Detect which cell encompasses the target text, then output its (x, y) center coordinate. 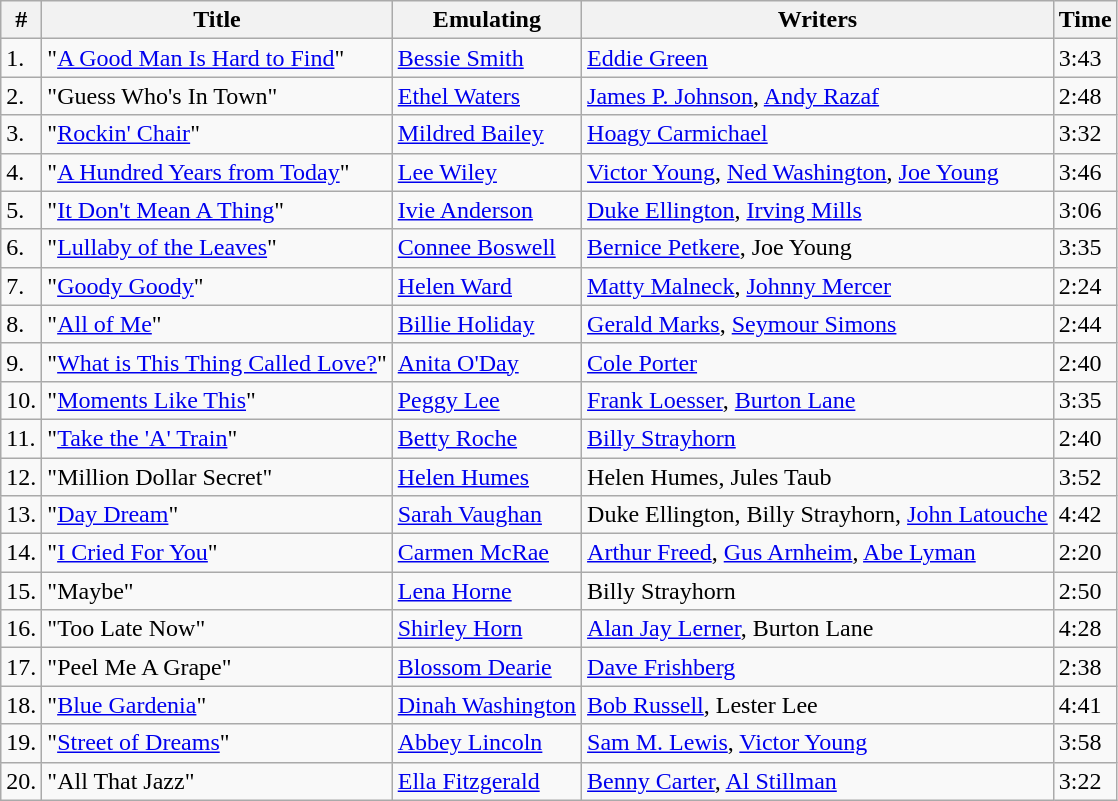
2:48 (1085, 96)
"Goody Goody" (217, 286)
Ethel Waters (486, 96)
Gerald Marks, Seymour Simons (818, 324)
3:43 (1085, 58)
10. (22, 400)
6. (22, 248)
Connee Boswell (486, 248)
Shirley Horn (486, 629)
7. (22, 286)
12. (22, 477)
Cole Porter (818, 362)
Helen Ward (486, 286)
"Too Late Now" (217, 629)
3:58 (1085, 743)
"All That Jazz" (217, 781)
Writers (818, 20)
"I Cried For You" (217, 553)
"Lullaby of the Leaves" (217, 248)
Time (1085, 20)
18. (22, 705)
Sam M. Lewis, Victor Young (818, 743)
Ivie Anderson (486, 210)
"Take the 'A' Train" (217, 438)
"Rockin' Chair" (217, 134)
11. (22, 438)
3:32 (1085, 134)
17. (22, 667)
2:20 (1085, 553)
16. (22, 629)
Title (217, 20)
3:46 (1085, 172)
"Maybe" (217, 591)
Alan Jay Lerner, Burton Lane (818, 629)
Duke Ellington, Irving Mills (818, 210)
Bessie Smith (486, 58)
2:44 (1085, 324)
3:06 (1085, 210)
Helen Humes (486, 477)
2:50 (1085, 591)
Betty Roche (486, 438)
"Day Dream" (217, 515)
"Blue Gardenia" (217, 705)
1. (22, 58)
4:41 (1085, 705)
"Moments Like This" (217, 400)
Dave Frishberg (818, 667)
"A Good Man Is Hard to Find" (217, 58)
2:24 (1085, 286)
Lee Wiley (486, 172)
2. (22, 96)
Billie Holiday (486, 324)
4:28 (1085, 629)
Anita O'Day (486, 362)
Helen Humes, Jules Taub (818, 477)
Arthur Freed, Gus Arnheim, Abe Lyman (818, 553)
Lena Horne (486, 591)
Ella Fitzgerald (486, 781)
"Guess Who's In Town" (217, 96)
20. (22, 781)
13. (22, 515)
Duke Ellington, Billy Strayhorn, John Latouche (818, 515)
Mildred Bailey (486, 134)
Benny Carter, Al Stillman (818, 781)
"A Hundred Years from Today" (217, 172)
"It Don't Mean A Thing" (217, 210)
Victor Young, Ned Washington, Joe Young (818, 172)
Carmen McRae (486, 553)
Frank Loesser, Burton Lane (818, 400)
3:52 (1085, 477)
19. (22, 743)
"All of Me" (217, 324)
Blossom Dearie (486, 667)
3:22 (1085, 781)
3. (22, 134)
Matty Malneck, Johnny Mercer (818, 286)
"What is This Thing Called Love?" (217, 362)
# (22, 20)
Peggy Lee (486, 400)
Hoagy Carmichael (818, 134)
Abbey Lincoln (486, 743)
"Million Dollar Secret" (217, 477)
Dinah Washington (486, 705)
Eddie Green (818, 58)
Bernice Petkere, Joe Young (818, 248)
15. (22, 591)
2:38 (1085, 667)
Emulating (486, 20)
5. (22, 210)
8. (22, 324)
9. (22, 362)
14. (22, 553)
James P. Johnson, Andy Razaf (818, 96)
Bob Russell, Lester Lee (818, 705)
4:42 (1085, 515)
4. (22, 172)
"Peel Me A Grape" (217, 667)
"Street of Dreams" (217, 743)
Sarah Vaughan (486, 515)
